Search for the cell housing the specified text and yield its [x, y] center coordinate. 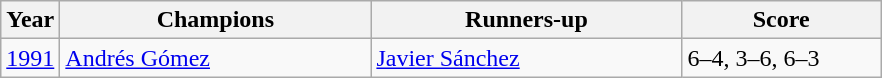
Year [30, 20]
Runners-up [526, 20]
1991 [30, 58]
Javier Sánchez [526, 58]
Andrés Gómez [216, 58]
Champions [216, 20]
Score [782, 20]
6–4, 3–6, 6–3 [782, 58]
